Output the (X, Y) coordinate of the center of the cell containing the given text.  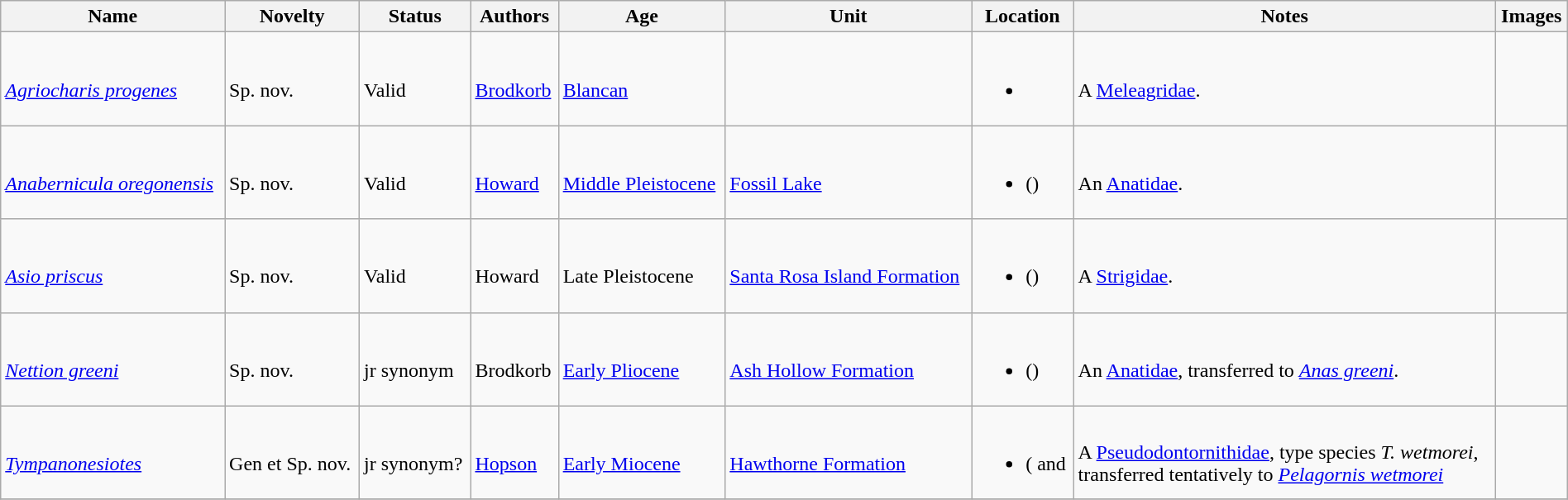
Middle Pleistocene (642, 172)
Hawthorne Formation (849, 453)
Status (415, 17)
Asio priscus (112, 266)
Location (1022, 17)
An Anatidae. (1284, 172)
Gen et Sp. nov. (293, 453)
Anabernicula oregonensis (112, 172)
Early Pliocene (642, 359)
Fossil Lake (849, 172)
Ash Hollow Formation (849, 359)
An Anatidae, transferred to Anas greeni. (1284, 359)
jr synonym (415, 359)
Blancan (642, 79)
jr synonym? (415, 453)
Novelty (293, 17)
A Pseudodontornithidae, type species T. wetmorei, transferred tentatively to Pelagornis wetmorei (1284, 453)
Images (1532, 17)
Nettion greeni (112, 359)
Notes (1284, 17)
Unit (849, 17)
Early Miocene (642, 453)
Age (642, 17)
Name (112, 17)
Tympanonesiotes (112, 453)
( and (1022, 453)
Santa Rosa Island Formation (849, 266)
Hopson (514, 453)
Late Pleistocene (642, 266)
Agriocharis progenes (112, 79)
Authors (514, 17)
A Meleagridae. (1284, 79)
A Strigidae. (1284, 266)
